Determine the [x, y] coordinate at the center of the cell enclosing the given text.  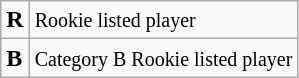
B [15, 58]
Rookie listed player [164, 20]
R [15, 20]
Category B Rookie listed player [164, 58]
